Return the [x, y] coordinate for the center point of the cell that contains the specified text.  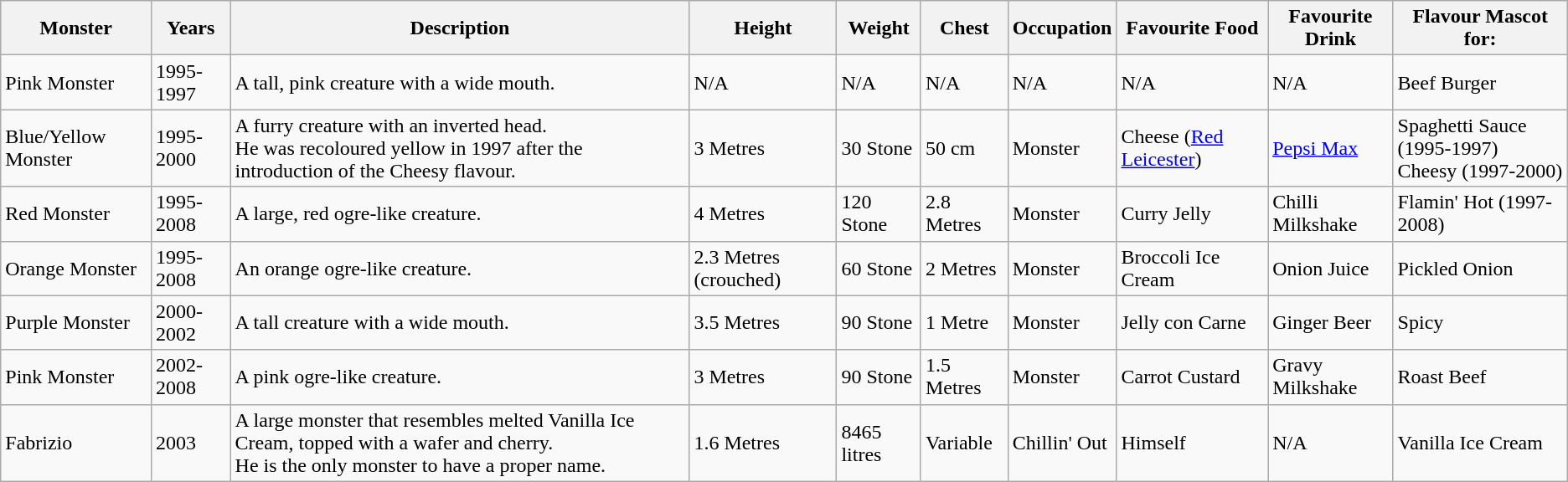
1.5 Metres [964, 377]
A furry creature with an inverted head.He was recoloured yellow in 1997 after the introduction of the Cheesy flavour. [460, 148]
A tall, pink creature with a wide mouth. [460, 82]
Purple Monster [76, 323]
2 Metres [964, 268]
1 Metre [964, 323]
2003 [191, 443]
1995-1997 [191, 82]
Occupation [1062, 28]
2.8 Metres [964, 214]
Broccoli Ice Cream [1193, 268]
Red Monster [76, 214]
8465 litres [879, 443]
Fabrizio [76, 443]
Vanilla Ice Cream [1480, 443]
1.6 Metres [763, 443]
Variable [964, 443]
120 Stone [879, 214]
1995-2000 [191, 148]
Years [191, 28]
Jelly con Carne [1193, 323]
Onion Juice [1330, 268]
An orange ogre-like creature. [460, 268]
Description [460, 28]
Curry Jelly [1193, 214]
30 Stone [879, 148]
Chest [964, 28]
Weight [879, 28]
A tall creature with a wide mouth. [460, 323]
Favourite Food [1193, 28]
2.3 Metres (crouched) [763, 268]
A large, red ogre-like creature. [460, 214]
4 Metres [763, 214]
Flamin' Hot (1997-2008) [1480, 214]
Cheese (Red Leicester) [1193, 148]
Carrot Custard [1193, 377]
Blue/Yellow Monster [76, 148]
A large monster that resembles melted Vanilla Ice Cream, topped with a wafer and cherry.He is the only monster to have a proper name. [460, 443]
Gravy Milkshake [1330, 377]
Spaghetti Sauce (1995-1997)Cheesy (1997-2000) [1480, 148]
Himself [1193, 443]
60 Stone [879, 268]
2000-2002 [191, 323]
Chilli Milkshake [1330, 214]
Height [763, 28]
Beef Burger [1480, 82]
50 cm [964, 148]
Flavour Mascot for: [1480, 28]
Spicy [1480, 323]
Pickled Onion [1480, 268]
Ginger Beer [1330, 323]
Chillin' Out [1062, 443]
Favourite Drink [1330, 28]
3.5 Metres [763, 323]
A pink ogre-like creature. [460, 377]
Roast Beef [1480, 377]
2002-2008 [191, 377]
Orange Monster [76, 268]
Pepsi Max [1330, 148]
